For the text-containing cell, return its midpoint in [x, y] coordinate format. 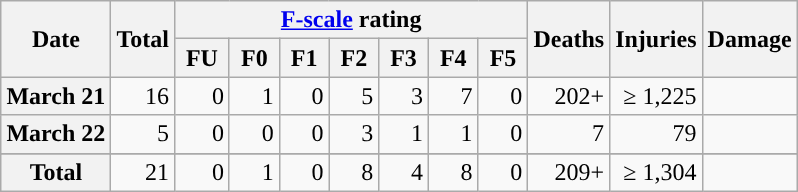
≥ 1,225 [656, 96]
F2 [354, 58]
21 [143, 172]
F5 [503, 58]
≥ 1,304 [656, 172]
Injuries [656, 39]
79 [656, 134]
Deaths [569, 39]
F-scale rating [350, 20]
F4 [453, 58]
16 [143, 96]
F0 [254, 58]
202+ [569, 96]
March 21 [56, 96]
4 [404, 172]
Damage [750, 39]
209+ [569, 172]
F1 [304, 58]
March 22 [56, 134]
Date [56, 39]
F3 [404, 58]
FU [202, 58]
